Output the (X, Y) coordinate of the center of the cell containing the given text.  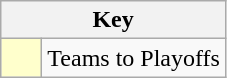
Teams to Playoffs (134, 58)
Key (114, 20)
